Provide the [X, Y] coordinate of the cell's center where the given text is located.  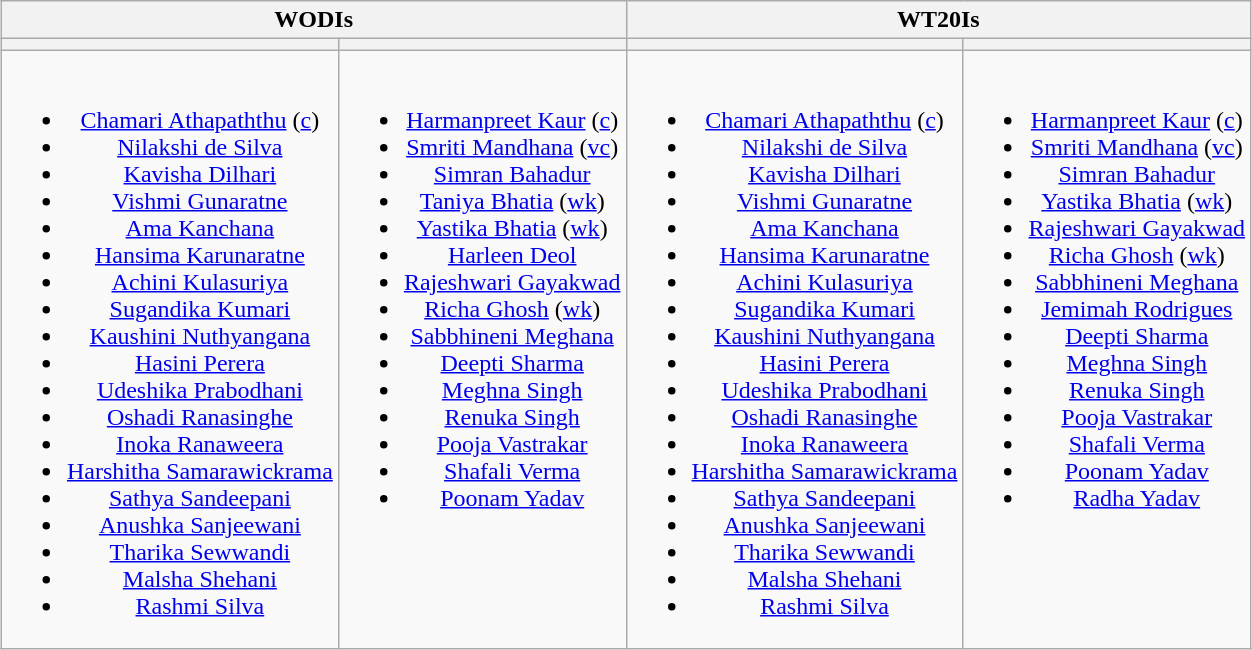
WODIs [314, 20]
WT20Is [938, 20]
